Determine the [X, Y] coordinate at the center of the cell enclosing the given text.  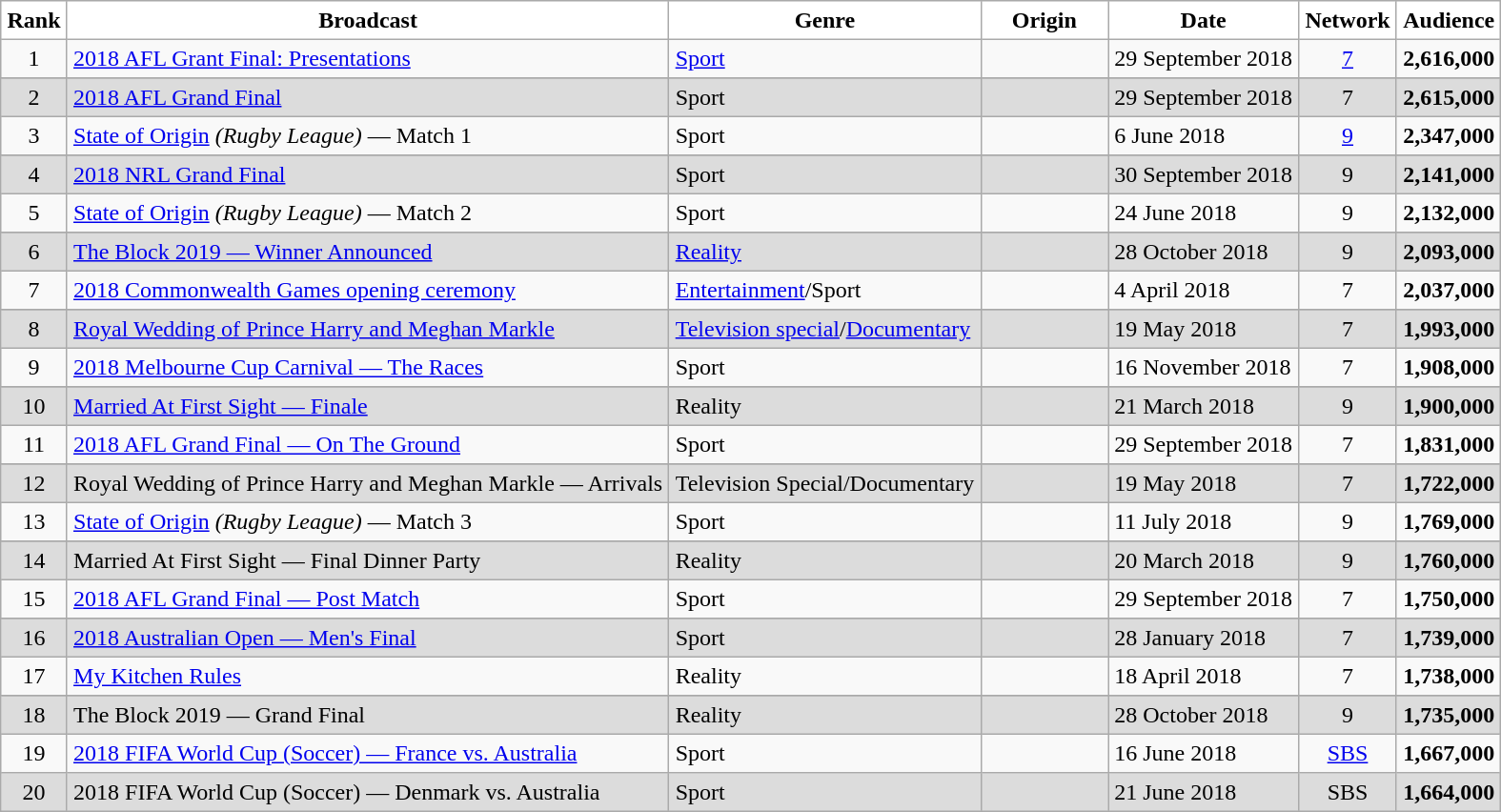
20 March 2018 [1203, 560]
12 [34, 483]
2018 FIFA World Cup (Soccer) — France vs. Australia [368, 753]
2018 NRL Grand Final [368, 174]
30 September 2018 [1203, 174]
2018 AFL Grand Final — Post Match [368, 599]
16 [34, 638]
State of Origin (Rugby League) — Match 3 [368, 521]
17 [34, 676]
Date [1203, 20]
2018 AFL Grand Final [368, 97]
4 April 2018 [1203, 290]
State of Origin (Rugby League) — Match 1 [368, 135]
19 [34, 753]
Network [1348, 20]
11 [34, 444]
Royal Wedding of Prince Harry and Meghan Markle [368, 329]
Broadcast [368, 20]
5 [34, 213]
1,739,000 [1449, 638]
1,760,000 [1449, 560]
Rank [34, 20]
2,347,000 [1449, 135]
1 [34, 58]
2018 Melbourne Cup Carnival — The Races [368, 367]
Television special/Documentary [825, 329]
1,722,000 [1449, 483]
11 July 2018 [1203, 521]
2018 Commonwealth Games opening ceremony [368, 290]
2,132,000 [1449, 213]
1,738,000 [1449, 676]
1,993,000 [1449, 329]
My Kitchen Rules [368, 676]
2018 AFL Grant Final: Presentations [368, 58]
6 June 2018 [1203, 135]
State of Origin (Rugby League) — Match 2 [368, 213]
21 March 2018 [1203, 406]
Genre [825, 20]
13 [34, 521]
Origin [1045, 20]
2,037,000 [1449, 290]
2,616,000 [1449, 58]
2,093,000 [1449, 252]
6 [34, 252]
Royal Wedding of Prince Harry and Meghan Markle — Arrivals [368, 483]
Entertainment/Sport [825, 290]
28 January 2018 [1203, 638]
1,900,000 [1449, 406]
1,667,000 [1449, 753]
8 [34, 329]
1,769,000 [1449, 521]
1,750,000 [1449, 599]
3 [34, 135]
18 [34, 715]
21 June 2018 [1203, 792]
Audience [1449, 20]
16 June 2018 [1203, 753]
2,615,000 [1449, 97]
Television Special/Documentary [825, 483]
10 [34, 406]
1,908,000 [1449, 367]
1,735,000 [1449, 715]
2018 FIFA World Cup (Soccer) — Denmark vs. Australia [368, 792]
1,664,000 [1449, 792]
The Block 2019 — Winner Announced [368, 252]
1,831,000 [1449, 444]
Married At First Sight — Finale [368, 406]
Married At First Sight — Final Dinner Party [368, 560]
2,141,000 [1449, 174]
24 June 2018 [1203, 213]
15 [34, 599]
The Block 2019 — Grand Final [368, 715]
20 [34, 792]
2018 AFL Grand Final — On The Ground [368, 444]
18 April 2018 [1203, 676]
4 [34, 174]
14 [34, 560]
2 [34, 97]
2018 Australian Open — Men's Final [368, 638]
16 November 2018 [1203, 367]
